Scan for the cell matching the given text and deliver its (X, Y) coordinate at center. 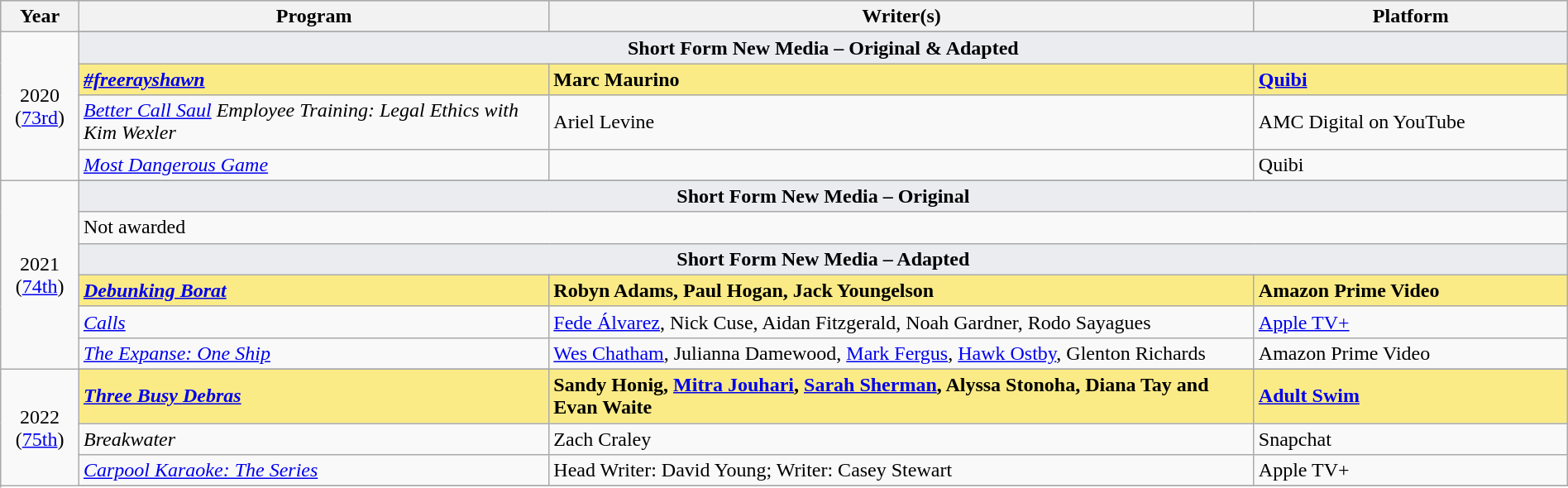
Snapchat (1411, 439)
Writer(s) (901, 17)
Debunking Borat (313, 290)
Fede Álvarez, Nick Cuse, Aidan Fitzgerald, Noah Gardner, Rodo Sayagues (901, 322)
Short Form New Media – Original (823, 196)
Short Form New Media – Original & Adapted (823, 48)
Head Writer: David Young; Writer: Casey Stewart (901, 471)
Robyn Adams, Paul Hogan, Jack Youngelson (901, 290)
AMC Digital on YouTube (1411, 122)
Year (40, 17)
Sandy Honig, Mitra Jouhari, Sarah Sherman, Alyssa Stonoha, Diana Tay and Evan Waite (901, 395)
Adult Swim (1411, 395)
2020(73rd) (40, 106)
The Expanse: One Ship (313, 353)
2022(75th) (40, 427)
Carpool Karaoke: The Series (313, 471)
Three Busy Debras (313, 395)
Zach Craley (901, 439)
Calls (313, 322)
Better Call Saul Employee Training: Legal Ethics with Kim Wexler (313, 122)
Marc Maurino (901, 79)
Short Form New Media – Adapted (823, 259)
Breakwater (313, 439)
Ariel Levine (901, 122)
Program (313, 17)
#freerayshawn (313, 79)
2021(74th) (40, 275)
Most Dangerous Game (313, 165)
Not awarded (823, 227)
Wes Chatham, Julianna Damewood, Mark Fergus, Hawk Ostby, Glenton Richards (901, 353)
Platform (1411, 17)
